Return the [x, y] coordinate for the center point of the cell that contains the specified text.  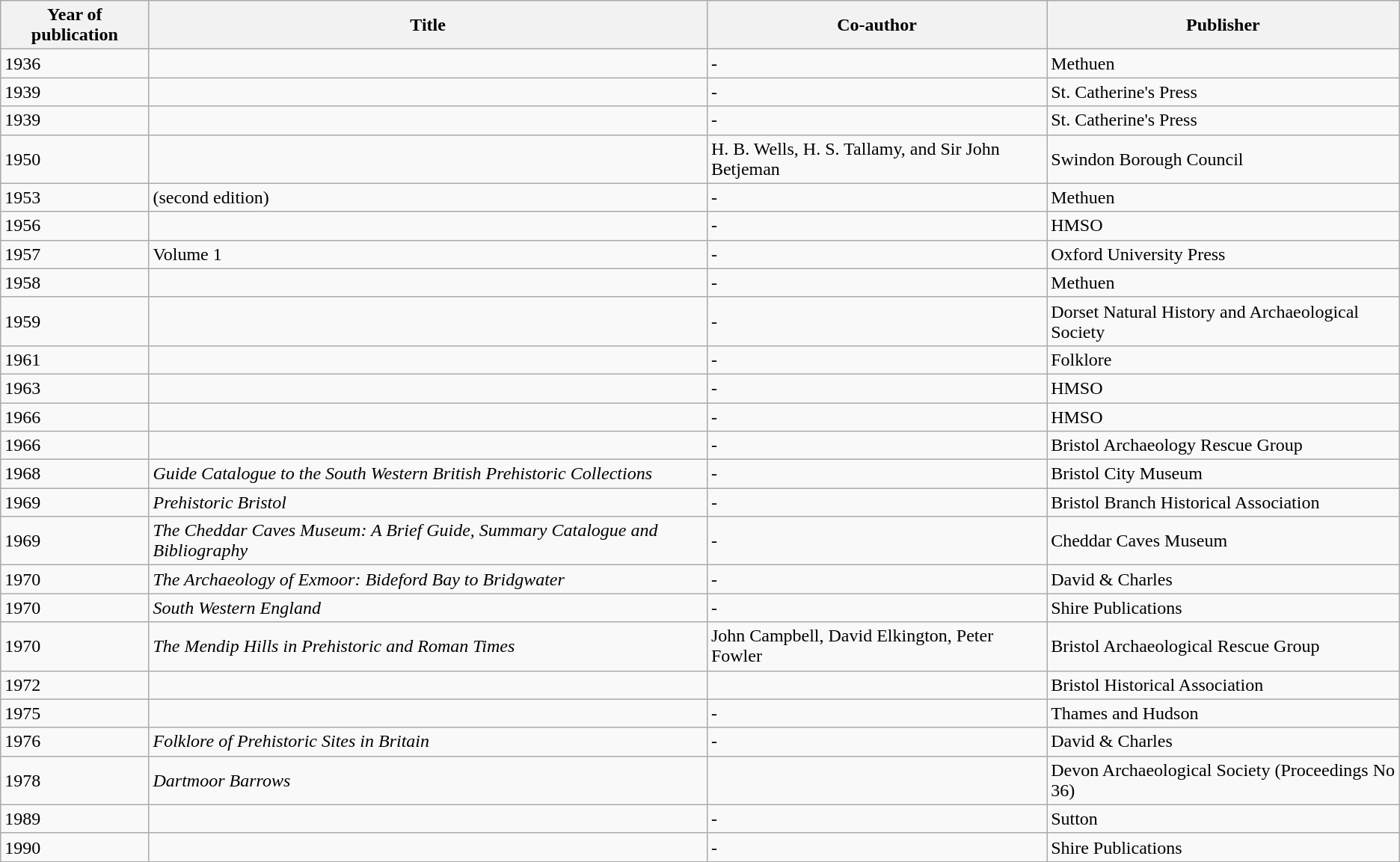
1961 [75, 360]
Prehistoric Bristol [428, 502]
Dartmoor Barrows [428, 781]
1968 [75, 474]
1957 [75, 254]
The Archaeology of Exmoor: Bideford Bay to Bridgwater [428, 579]
Bristol Branch Historical Association [1224, 502]
The Cheddar Caves Museum: A Brief Guide, Summary Catalogue and Bibliography [428, 541]
Swindon Borough Council [1224, 158]
Thames and Hudson [1224, 713]
1989 [75, 819]
Dorset Natural History and Archaeological Society [1224, 321]
1959 [75, 321]
Year of publication [75, 25]
Volume 1 [428, 254]
1956 [75, 226]
Guide Catalogue to the South Western British Prehistoric Collections [428, 474]
Title [428, 25]
Devon Archaeological Society (Proceedings No 36) [1224, 781]
The Mendip Hills in Prehistoric and Roman Times [428, 646]
1936 [75, 64]
Bristol Archaeology Rescue Group [1224, 446]
Publisher [1224, 25]
Cheddar Caves Museum [1224, 541]
Sutton [1224, 819]
John Campbell, David Elkington, Peter Fowler [876, 646]
1978 [75, 781]
Bristol City Museum [1224, 474]
1963 [75, 388]
Folklore [1224, 360]
South Western England [428, 608]
Folklore of Prehistoric Sites in Britain [428, 742]
Co-author [876, 25]
Oxford University Press [1224, 254]
1972 [75, 685]
1975 [75, 713]
Bristol Archaeological Rescue Group [1224, 646]
1976 [75, 742]
1950 [75, 158]
1958 [75, 283]
Bristol Historical Association [1224, 685]
1953 [75, 197]
1990 [75, 847]
H. B. Wells, H. S. Tallamy, and Sir John Betjeman [876, 158]
(second edition) [428, 197]
